From the cell containing the given text, extract its center point as (x, y) coordinate. 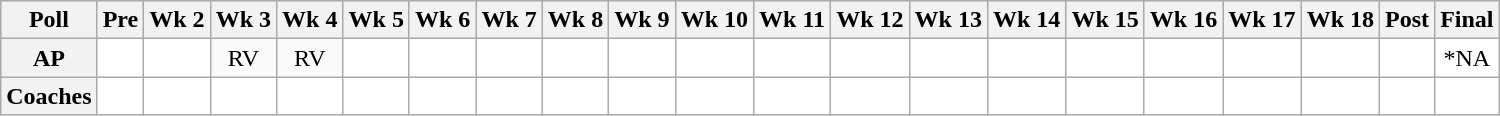
Pre (120, 20)
Wk 13 (948, 20)
Wk 18 (1340, 20)
Final (1467, 20)
Wk 17 (1262, 20)
Wk 8 (575, 20)
Poll (49, 20)
Wk 16 (1183, 20)
Wk 15 (1105, 20)
Wk 11 (792, 20)
Wk 7 (509, 20)
*NA (1467, 58)
Wk 10 (714, 20)
Post (1408, 20)
AP (49, 58)
Wk 14 (1026, 20)
Coaches (49, 96)
Wk 9 (642, 20)
Wk 4 (310, 20)
Wk 3 (243, 20)
Wk 12 (870, 20)
Wk 2 (177, 20)
Wk 5 (376, 20)
Wk 6 (442, 20)
